Determine the [X, Y] coordinate at the center of the cell enclosing the given text.  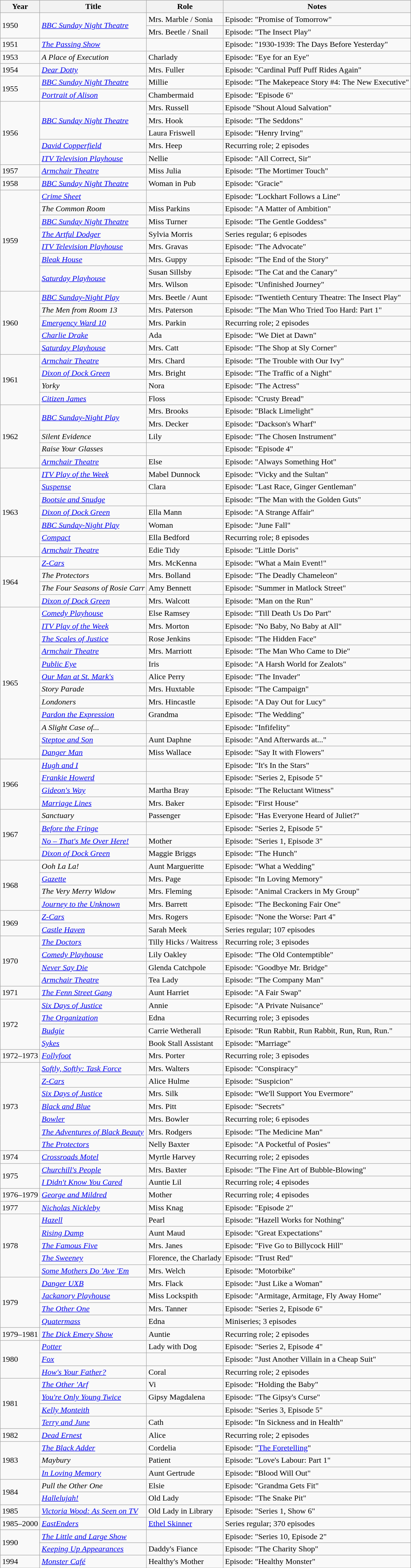
Lady with Dog [185, 1346]
The Other 'Arf [93, 1385]
Episode: "Little Doris" [317, 550]
Miss Turner [185, 222]
Series regular; 6 episodes [317, 234]
Mrs. Janes [185, 1245]
Episode: "Blood Will Out" [317, 1473]
Before the Fringe [93, 828]
Gideon's Way [93, 790]
Susan Sillsby [185, 272]
In Loving Memory [93, 1473]
Mrs. Tanner [185, 1309]
Episode: "A Harsh World for Zealots" [317, 664]
Episode: "Just Another Villain in a Cheap Suit" [317, 1359]
Miss Knag [185, 1208]
Bootsie and Snudge [93, 500]
The Four Seasons of Rosie Carr [93, 588]
Tilly Hicks / Waitress [185, 942]
Chambermaid [185, 95]
Ada [185, 335]
Episode: "Cardinal Puff Puff Rides Again" [317, 70]
Episode: "Infifelity" [317, 727]
Episode: "Grandma Gets Fit" [317, 1486]
Mrs. Beetle / Aunt [185, 297]
Sylvia Morris [185, 234]
Episode: "Vicky and the Sultan" [317, 474]
Episode: "Last Race, Ginger Gentleman" [317, 487]
Episode: "A Pocketful of Posies" [317, 1144]
Episode: "Man on the Run" [317, 601]
Episode: "The Seddons" [317, 120]
Pardon the Expression [93, 714]
Episode: "The Insect Play" [317, 32]
Episode: "What a Main Event!" [317, 563]
Vi [185, 1385]
Series regular; 370 episodes [317, 1523]
Florence, the Charlady [185, 1258]
Episode: "The Man Who Came to Die" [317, 651]
Episode: "Crusty Bread" [317, 399]
Miss Wallace [185, 752]
Episode: "The Gentle Goddess" [317, 222]
Healthy's Mother [185, 1561]
Episode: "The Snake Pit" [317, 1498]
Episode: "It's In the Stars" [317, 765]
Episode: "Summer in Matlock Street" [317, 588]
Miss Parkins [185, 209]
Portrait of Alison [93, 95]
1970 [20, 961]
The Men from Room 13 [93, 310]
Mrs. Rogers [185, 917]
Mrs. Catt [185, 348]
Mrs. Brooks [185, 411]
1961 [20, 379]
Episode: "The Cat and the Canary" [317, 272]
Episode: "Till Death Us Do Part" [317, 613]
Episode: "None the Worse: Part 4" [317, 917]
Episode: "Episode 2" [317, 1208]
1954 [20, 70]
Episode: "The Man with the Golden Guts" [317, 500]
Episode: "Motorbike" [317, 1271]
Episode: "1930-1939: The Days Before Yesterday" [317, 45]
Millie [185, 82]
Miss Lockspith [185, 1296]
Floss [185, 399]
Episode: "Series 10, Episode 2" [317, 1536]
Episode: "The Chosen Instrument" [317, 436]
Episode: "First House" [317, 803]
Nellie [185, 158]
Mrs. Huxtable [185, 689]
1977 [20, 1208]
Episode: "The Mortimer Touch" [317, 171]
Alice [185, 1435]
Carrie Wetherall [185, 1031]
Softly, Softly: Task Force [93, 1068]
Episode: "Promise of Tomorrow" [317, 19]
1980 [20, 1359]
Episode: "The Shop at Sly Corner" [317, 348]
Compact [93, 537]
Mrs. Marble / Sonia [185, 19]
Recurring role; 6 episodes [317, 1119]
Episode: "A Matter of Ambition" [317, 209]
Episode: "Lockhart Follows a Line" [317, 196]
Mrs. Bowler [185, 1119]
Mrs. Rodgers [185, 1132]
Auntie [185, 1334]
Mrs. Marriott [185, 651]
Aunt Margueritte [185, 866]
Episode: "All Correct, Sir" [317, 158]
Mrs. Bolland [185, 576]
Episode: "The Invader" [317, 677]
Episode: "Animal Crackers in My Group" [317, 891]
The Little and Large Show [93, 1536]
Ooh La La! [93, 866]
The Scales of Justice [93, 639]
Old Lady in Library [185, 1511]
Else Ramsey [185, 613]
The Famous Five [93, 1245]
The Organization [93, 1018]
Annie [185, 1005]
Mrs. Baker [185, 803]
Nelly Baxter [185, 1144]
Episode: "Hazell Works for Nothing" [317, 1220]
Mrs. Russell [185, 108]
Pearl [185, 1220]
Episode: "Conspiracy" [317, 1068]
Jackanory Playhouse [93, 1296]
Episode: "Always Something Hot" [317, 462]
Keeping Up Appearances [93, 1549]
Danger UXB [93, 1283]
1982 [20, 1435]
Pull the Other One [93, 1486]
Maybury [93, 1460]
Mrs. Hincastle [185, 702]
Follyfoot [93, 1056]
Ella Bedford [185, 537]
Episode: "In Sickness and in Health" [317, 1423]
I Didn't Know You Cared [93, 1182]
How's Your Father? [93, 1372]
1994 [20, 1561]
Episode: "The Trouble with Our Ivy" [317, 360]
Episode: "The Man Who Tried Too Hard: Part 1" [317, 310]
Episode: "Has Everyone Heard of Juliet?" [317, 816]
1960 [20, 323]
Episode: "And Afterwards at..." [317, 740]
Episode: "The Reluctant Witness" [317, 790]
Episode "Shout Aloud Salvation" [317, 108]
Episode: "Healthy Monster" [317, 1561]
Mrs. Morton [185, 626]
The Fenn Street Gang [93, 993]
Episode: "Series 2, Episode 6" [317, 1309]
Mrs. Fuller [185, 70]
Rose Jenkins [185, 639]
Episode: "No Baby, No Baby at All" [317, 626]
Glenda Catchpole [185, 968]
Dead Ernest [93, 1435]
Miss Julia [185, 171]
Mrs. McKenna [185, 563]
Recurring role; 8 episodes [317, 537]
Episode: "The Deadly Chameleon" [317, 576]
1985–2000 [20, 1523]
Myrtle Harvey [185, 1157]
Episode: "Five Go to Billycock Hill" [317, 1245]
Mrs. Silk [185, 1094]
1959 [20, 240]
Episode: "Unfinished Journey" [317, 285]
Amy Bennett [185, 588]
1965 [20, 683]
Mrs. Parkin [185, 323]
Episode: "The Advocate" [317, 247]
Aunt Daphne [185, 740]
Mrs. Chard [185, 360]
Cath [185, 1423]
Episode: "In Loving Memory" [317, 879]
Londoners [93, 702]
Book Stall Assistant [185, 1043]
Journey to the Unknown [93, 904]
1984 [20, 1492]
The Common Room [93, 209]
The Passing Show [93, 45]
No – That's Me Over Here! [93, 841]
Raise Your Glasses [93, 449]
Marriage Lines [93, 803]
Episode: "Twentieth Century Theatre: The Insect Play" [317, 297]
Danger Man [93, 752]
Lily Oakley [185, 955]
The Black Adder [93, 1448]
Frankie Howerd [93, 778]
Woman [185, 525]
Mrs. Baxter [185, 1169]
Episode: "We'll Support You Evermore" [317, 1094]
A Place of Execution [93, 57]
Episode: "The Hunch" [317, 854]
The Very Merry Widow [93, 891]
Victoria Wood: As Seen on TV [93, 1511]
Nicholas Nickleby [93, 1208]
Episode: "Dackson's Wharf" [317, 424]
Monster Café [93, 1561]
Kelly Monteith [93, 1410]
The Sweeney [93, 1258]
Tea Lady [185, 980]
1951 [20, 45]
Mrs. Guppy [185, 259]
Episode: "Series 3, Episode 5" [317, 1410]
1962 [20, 436]
Rising Damp [93, 1233]
Patient [185, 1460]
Fox [93, 1359]
Clara [185, 487]
Mrs. Walters [185, 1068]
1975 [20, 1176]
Else [185, 462]
1963 [20, 512]
1966 [20, 784]
1967 [20, 835]
1976–1979 [20, 1195]
Mrs. Paterson [185, 310]
1974 [20, 1157]
Quatermass [93, 1321]
Episode: "The Foretelling" [317, 1448]
1985 [20, 1511]
Episode: "A Private Nuisance" [317, 1005]
Mrs. Fleming [185, 891]
1957 [20, 171]
1968 [20, 885]
1969 [20, 923]
The Other One [93, 1309]
Maggie Briggs [185, 854]
Episode: "The Campaign" [317, 689]
Budgie [93, 1031]
Crossroads Motel [93, 1157]
Some Mothers Do 'Ave 'Em [93, 1271]
1971 [20, 993]
Episode: "Goodbye Mr. Bridge" [317, 968]
Sarah Meek [185, 929]
Woman in Pub [185, 184]
Grandma [185, 714]
Episode: "A Fair Swap" [317, 993]
Episode: "Secrets" [317, 1106]
Terry and June [93, 1423]
Hallelujah! [93, 1498]
Episode: "The Gipsy's Curse" [317, 1397]
Episode: "The Charity Shop" [317, 1549]
Mrs. Walcott [185, 601]
The Artful Dodger [93, 234]
1979 [20, 1302]
Episode: "Series 1, Episode 3" [317, 841]
Mrs. Wilson [185, 285]
1990 [20, 1542]
Episode: "A Day Out for Lucy" [317, 702]
1956 [20, 133]
Coral [185, 1372]
Episode: "Black Limelight" [317, 411]
Mrs. Decker [185, 424]
Mrs. Welch [185, 1271]
Citizen James [93, 399]
1972 [20, 1024]
Episode: "The Medicine Man" [317, 1132]
You're Only Young Twice [93, 1397]
Episode: "A Strange Affair" [317, 512]
Bowler [93, 1119]
1981 [20, 1404]
Sykes [93, 1043]
Alice Hulme [185, 1081]
Potter [93, 1346]
Black and Blue [93, 1106]
Mrs. Barrett [185, 904]
Steptoe and Son [93, 740]
Episode: "Run Rabbit, Run Rabbit, Run, Run, Run." [317, 1031]
David Copperfield [93, 145]
Sanctuary [93, 816]
Charlady [185, 57]
Episode: "Marriage" [317, 1043]
Episode: "The Traffic of a Night" [317, 373]
1958 [20, 184]
Martha Bray [185, 790]
Episode: "Holding the Baby" [317, 1385]
Miniseries; 3 episodes [317, 1321]
Episode: "The Wedding" [317, 714]
Castle Haven [93, 929]
Hazell [93, 1220]
Iris [185, 664]
1972–1973 [20, 1056]
George and Mildred [93, 1195]
Episode: "Gracie" [317, 184]
Episode: "June Fall" [317, 525]
Episode: "Eye for an Eye" [317, 57]
Episode: "Henry Irving" [317, 133]
Mrs. Bright [185, 373]
Churchill's People [93, 1169]
Laura Friswell [185, 133]
Story Parade [93, 689]
Episode: "Series 2, Episode 4" [317, 1346]
Old Lady [185, 1498]
Mabel Dunnock [185, 474]
Cordelia [185, 1448]
Hugh and I [93, 765]
The Dick Emery Show [93, 1334]
Mrs. Heep [185, 145]
Passenger [185, 816]
Our Man at St. Mark's [93, 677]
Mrs. Pitt [185, 1106]
EastEnders [93, 1523]
Title [93, 7]
The Doctors [93, 942]
Notes [317, 7]
Episode: "The Beckoning Fair One" [317, 904]
1978 [20, 1245]
Aunt Gertrude [185, 1473]
Episode: "What a Wedding" [317, 866]
Emergency Ward 10 [93, 323]
Year [20, 7]
Dear Dotty [93, 70]
Yorky [93, 386]
Series regular; 107 episodes [317, 929]
Aunt Maud [185, 1233]
Episode: "The Hidden Face" [317, 639]
Episode: "Love's Labour: Part 1" [317, 1460]
Episode: "Episode 6" [317, 95]
Bleak House [93, 259]
Episode: "Armitage, Armitage, Fly Away Home" [317, 1296]
Mrs. Beetle / Snail [185, 32]
Daddy's Fiance [185, 1549]
Mrs. Porter [185, 1056]
Episode: "Suspicion" [317, 1081]
Mrs. Hook [185, 120]
Edie Tidy [185, 550]
The Adventures of Black Beauty [93, 1132]
1979–1981 [20, 1334]
Mrs. Gravas [185, 247]
Never Say Die [93, 968]
Episode: "The Fine Art of Bubble-Blowing" [317, 1169]
1973 [20, 1106]
Episode: "We Diet at Dawn" [317, 335]
Suspense [93, 487]
Episode: "The Actress" [317, 386]
Episode: "The Old Contemptible" [317, 955]
1950 [20, 26]
1953 [20, 57]
Ella Mann [185, 512]
1964 [20, 582]
Public Eye [93, 664]
Gazette [93, 879]
Episode: "The End of the Story" [317, 259]
Episode: "The Company Man" [317, 980]
1983 [20, 1460]
A Slight Case of... [93, 727]
Aunt Harriet [185, 993]
Role [185, 7]
Episode: "The Makepeace Story #4: The New Executive" [317, 82]
Auntie Lil [185, 1182]
Ethel Skinner [185, 1523]
Silent Evidence [93, 436]
Episode: "Great Expectations" [317, 1233]
Alice Perry [185, 677]
Nora [185, 386]
Crime Sheet [93, 196]
Episode: "Series 1, Show 6" [317, 1511]
Mrs. Flack [185, 1283]
Gipsy Magdalena [185, 1397]
Mrs. Page [185, 879]
Episode: "Trust Red" [317, 1258]
Lily [185, 436]
Elsie [185, 1486]
Charlie Drake [93, 335]
Episode: "Episode 4" [317, 449]
Episode: "Just Like a Woman" [317, 1283]
1955 [20, 89]
Episode: "Say It with Flowers" [317, 752]
